Find where the given text appears and provide that cell's center as [x, y] coordinate. 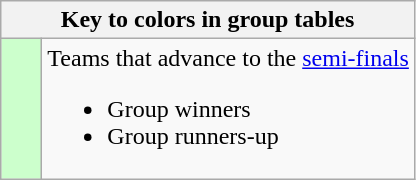
Key to colors in group tables [208, 20]
Teams that advance to the semi-finalsGroup winnersGroup runners-up [228, 109]
